Detect which cell encompasses the target text, then output its [x, y] center coordinate. 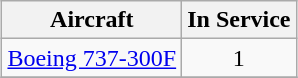
In Service [239, 20]
Boeing 737-300F [92, 58]
1 [239, 58]
Aircraft [92, 20]
